Provide the [x, y] coordinate of the cell's center where the given text is located.  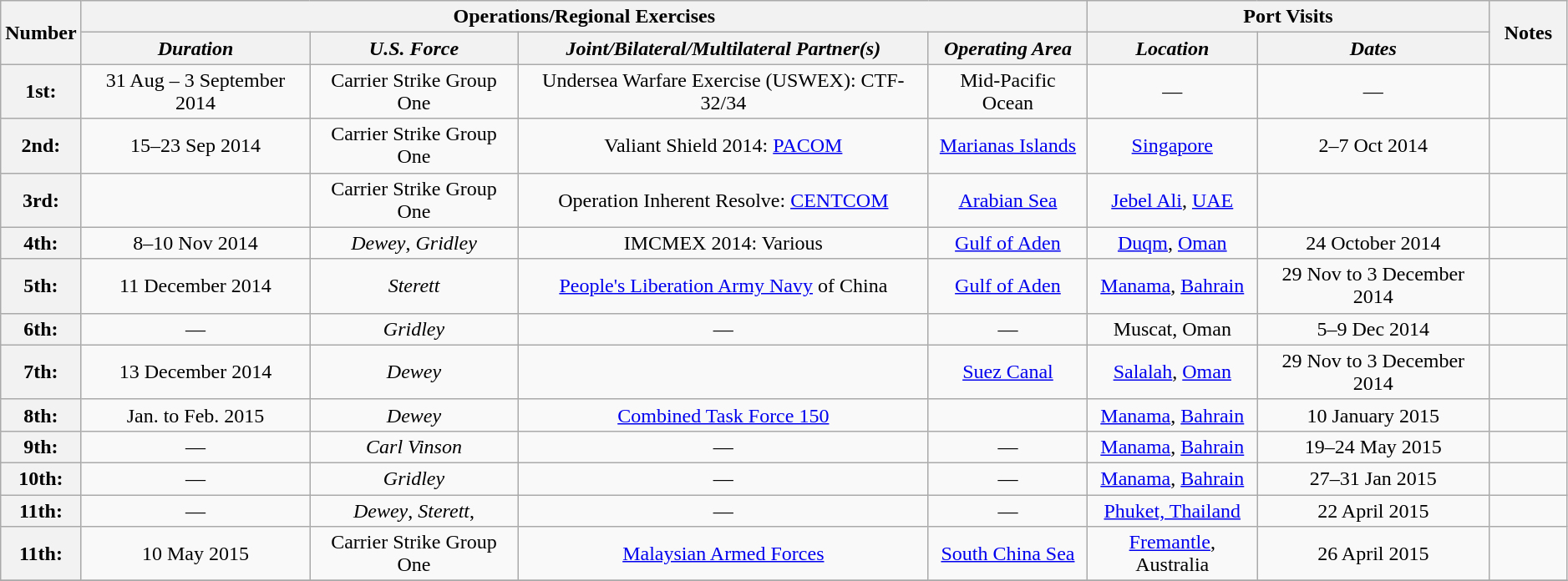
Dewey, Gridley [414, 243]
Joint/Bilateral/Multilateral Partner(s) [723, 48]
5–9 Dec 2014 [1373, 329]
Valiant Shield 2014: PACOM [723, 145]
Dates [1373, 48]
24 October 2014 [1373, 243]
Muscat, Oman [1172, 329]
Jan. to Feb. 2015 [195, 415]
Sterett [414, 285]
9th: [41, 447]
6th: [41, 329]
Notes [1529, 33]
Undersea Warfare Exercise (USWEX): CTF-32/34 [723, 92]
Suez Canal [1007, 372]
8–10 Nov 2014 [195, 243]
Duration [195, 48]
8th: [41, 415]
7th: [41, 372]
Jebel Ali, UAE [1172, 200]
Mid-Pacific Ocean [1007, 92]
U.S. Force [414, 48]
Operation Inherent Resolve: CENTCOM [723, 200]
Arabian Sea [1007, 200]
31 Aug – 3 September 2014 [195, 92]
IMCMEX 2014: Various [723, 243]
13 December 2014 [195, 372]
2–7 Oct 2014 [1373, 145]
People's Liberation Army Navy of China [723, 285]
1st: [41, 92]
26 April 2015 [1373, 554]
Dewey, Sterett, [414, 510]
Marianas Islands [1007, 145]
Number [41, 33]
Duqm, Oman [1172, 243]
Port Visits [1288, 17]
Operating Area [1007, 48]
Singapore [1172, 145]
10th: [41, 478]
10 May 2015 [195, 554]
South China Sea [1007, 554]
11 December 2014 [195, 285]
19–24 May 2015 [1373, 447]
Salalah, Oman [1172, 372]
Operations/Regional Exercises [584, 17]
Fremantle, Australia [1172, 554]
Combined Task Force 150 [723, 415]
22 April 2015 [1373, 510]
2nd: [41, 145]
10 January 2015 [1373, 415]
27–31 Jan 2015 [1373, 478]
15–23 Sep 2014 [195, 145]
Malaysian Armed Forces [723, 554]
Carl Vinson [414, 447]
Phuket, Thailand [1172, 510]
3rd: [41, 200]
Location [1172, 48]
5th: [41, 285]
4th: [41, 243]
